Return (X, Y) of the center of cell containing provided text 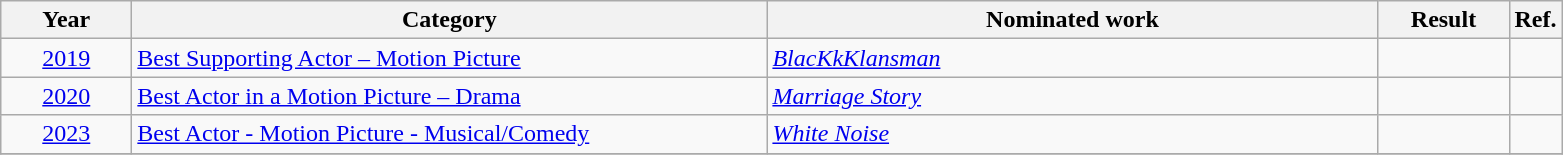
Marriage Story (1072, 96)
Best Actor in a Motion Picture – Drama (450, 96)
Best Actor - Motion Picture - Musical/Comedy (450, 134)
2020 (66, 96)
BlacKkKlansman (1072, 58)
Best Supporting Actor – Motion Picture (450, 58)
Result (1444, 20)
Year (66, 20)
Category (450, 20)
White Noise (1072, 134)
Ref. (1536, 20)
Nominated work (1072, 20)
2019 (66, 58)
2023 (66, 134)
